From the cell containing the given text, extract its center point as (x, y) coordinate. 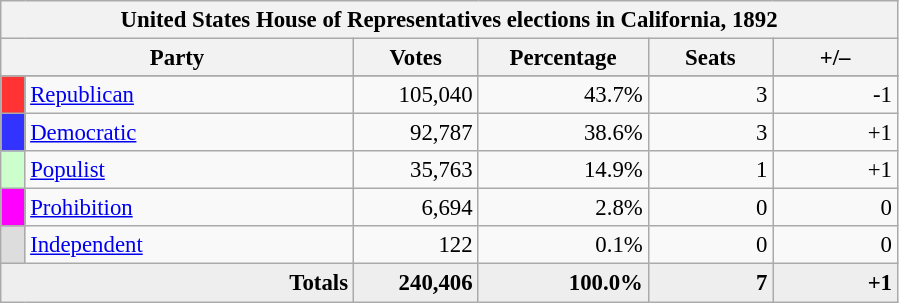
7 (710, 283)
-1 (836, 95)
1 (710, 170)
Democratic (189, 133)
Populist (189, 170)
United States House of Representatives elections in California, 1892 (450, 20)
Republican (189, 95)
100.0% (563, 283)
+/– (836, 58)
38.6% (563, 133)
6,694 (416, 208)
Independent (189, 245)
35,763 (416, 170)
0.1% (563, 245)
105,040 (416, 95)
2.8% (563, 208)
43.7% (563, 95)
Totals (178, 283)
Prohibition (189, 208)
240,406 (416, 283)
Seats (710, 58)
Percentage (563, 58)
Votes (416, 58)
92,787 (416, 133)
Party (178, 58)
14.9% (563, 170)
122 (416, 245)
